Locate the cell with the specified text and output its (x, y) center coordinate. 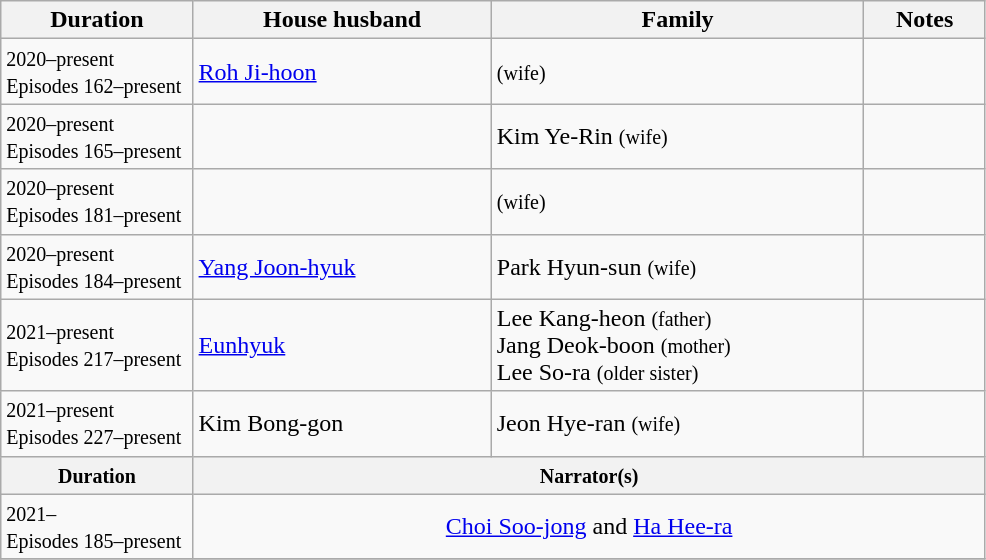
Yang Joon-hyuk (342, 266)
2021–presentEpisodes 217–present (97, 345)
Eunhyuk (342, 345)
2020–presentEpisodes 181–present (97, 202)
2020–presentEpisodes 165–present (97, 136)
2020–presentEpisodes 184–present (97, 266)
Narrator(s) (589, 475)
Kim Bong-gon (342, 424)
Jeon Hye-ran (wife) (678, 424)
2021–presentEpisodes 227–present (97, 424)
Roh Ji-hoon (342, 72)
Choi Soo-jong and Ha Hee-ra (589, 526)
Park Hyun-sun (wife) (678, 266)
Notes (924, 20)
Family (678, 20)
2020–presentEpisodes 162–present (97, 72)
House husband (342, 20)
2021–Episodes 185–present (97, 526)
Lee Kang-heon (father)Jang Deok-boon (mother) Lee So-ra (older sister) (678, 345)
Kim Ye-Rin (wife) (678, 136)
